Return the (X, Y) coordinate for the center point of the cell that contains the specified text.  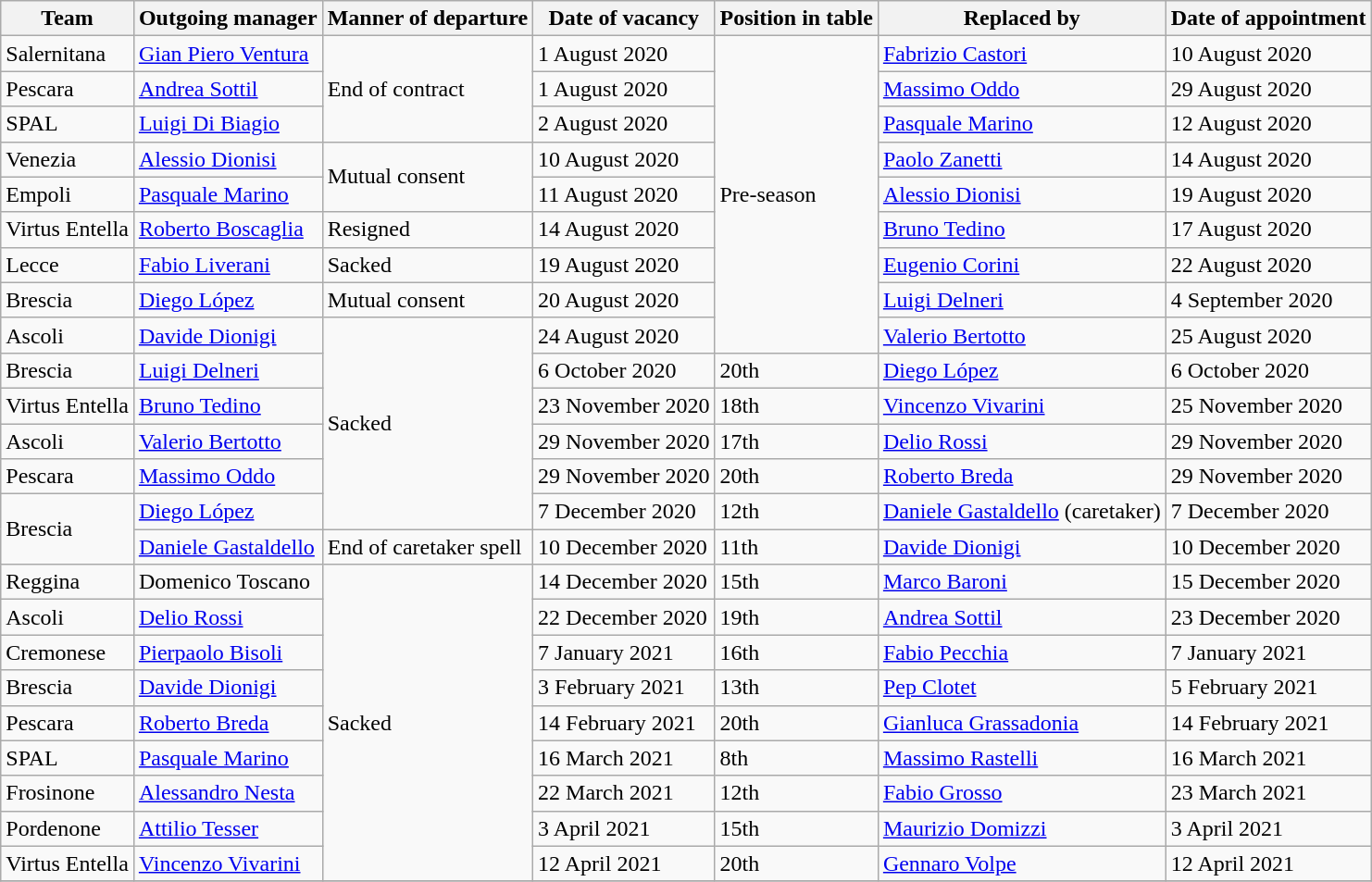
22 March 2021 (624, 793)
Lecce (68, 265)
17 August 2020 (1268, 230)
Maurizio Domizzi (1022, 828)
Fabio Liverani (228, 265)
Roberto Boscaglia (228, 230)
Paolo Zanetti (1022, 159)
12 August 2020 (1268, 124)
8th (796, 758)
Pre-season (796, 194)
20 August 2020 (624, 300)
23 March 2021 (1268, 793)
Outgoing manager (228, 19)
End of caretaker spell (428, 547)
25 November 2020 (1268, 405)
Pep Clotet (1022, 688)
Fabrizio Castori (1022, 54)
Empoli (68, 194)
Reggina (68, 582)
Date of vacancy (624, 19)
23 December 2020 (1268, 617)
3 February 2021 (624, 688)
Marco Baroni (1022, 582)
24 August 2020 (624, 335)
22 December 2020 (624, 617)
Massimo Rastelli (1022, 758)
End of contract (428, 89)
Pordenone (68, 828)
Attilio Tesser (228, 828)
Manner of departure (428, 19)
Luigi Di Biagio (228, 124)
11 August 2020 (624, 194)
5 February 2021 (1268, 688)
Eugenio Corini (1022, 265)
Gianluca Grassadonia (1022, 723)
23 November 2020 (624, 405)
29 August 2020 (1268, 89)
Position in table (796, 19)
Team (68, 19)
Pierpaolo Bisoli (228, 652)
Date of appointment (1268, 19)
19th (796, 617)
Daniele Gastaldello (caretaker) (1022, 512)
Cremonese (68, 652)
Venezia (68, 159)
13th (796, 688)
Domenico Toscano (228, 582)
2 August 2020 (624, 124)
4 September 2020 (1268, 300)
17th (796, 441)
25 August 2020 (1268, 335)
Gennaro Volpe (1022, 863)
Fabio Pecchia (1022, 652)
11th (796, 547)
15 December 2020 (1268, 582)
Resigned (428, 230)
Frosinone (68, 793)
18th (796, 405)
14 December 2020 (624, 582)
Gian Piero Ventura (228, 54)
22 August 2020 (1268, 265)
Alessandro Nesta (228, 793)
Salernitana (68, 54)
Daniele Gastaldello (228, 547)
Fabio Grosso (1022, 793)
Replaced by (1022, 19)
16th (796, 652)
